Return the (x, y) coordinate for the center point of the cell that contains the specified text.  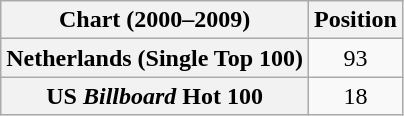
US Billboard Hot 100 (155, 96)
93 (356, 58)
Netherlands (Single Top 100) (155, 58)
Chart (2000–2009) (155, 20)
18 (356, 96)
Position (356, 20)
